Determine the [X, Y] coordinate at the center of the cell enclosing the given text.  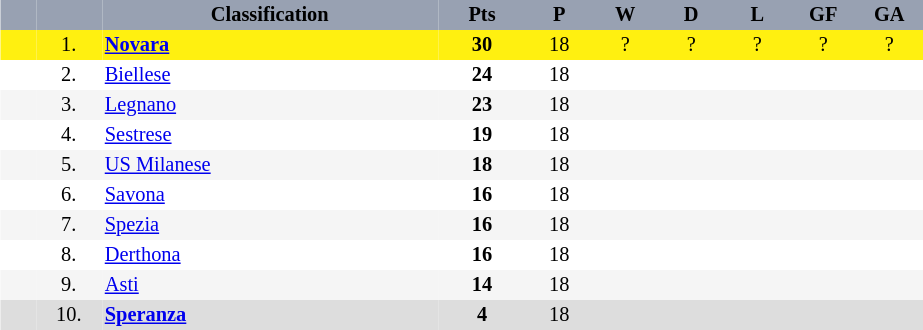
GF [823, 15]
6. [69, 195]
Savona [270, 195]
4 [482, 315]
1. [69, 45]
P [559, 15]
Asti [270, 285]
Pts [482, 15]
24 [482, 75]
Derthona [270, 255]
9. [69, 285]
30 [482, 45]
10. [69, 315]
7. [69, 225]
5. [69, 165]
3. [69, 105]
D [691, 15]
4. [69, 135]
2. [69, 75]
23 [482, 105]
Speranza [270, 315]
US Milanese [270, 165]
19 [482, 135]
W [625, 15]
14 [482, 285]
GA [889, 15]
Sestrese [270, 135]
Novara [270, 45]
Classification [270, 15]
Biellese [270, 75]
Spezia [270, 225]
8. [69, 255]
L [757, 15]
Legnano [270, 105]
